Determine the [X, Y] coordinate at the center of the cell enclosing the given text.  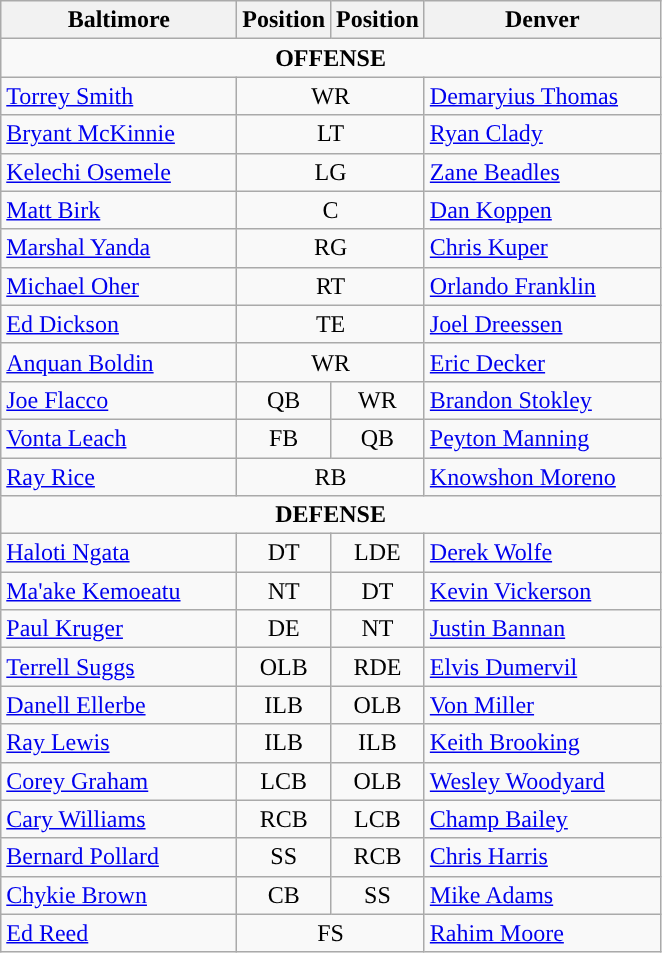
Mike Adams [542, 895]
LG [331, 172]
RT [331, 286]
Peyton Manning [542, 438]
Danell Ellerbe [119, 705]
Denver [542, 20]
Eric Decker [542, 362]
Rahim Moore [542, 933]
Corey Graham [119, 781]
C [331, 210]
Knowshon Moreno [542, 477]
Joel Dreessen [542, 324]
Ed Reed [119, 933]
Bryant McKinnie [119, 134]
Terrell Suggs [119, 667]
RB [331, 477]
Keith Brooking [542, 743]
Von Miller [542, 705]
Cary Williams [119, 819]
Baltimore [119, 20]
LDE [378, 553]
RG [331, 248]
Ray Rice [119, 477]
Derek Wolfe [542, 553]
TE [331, 324]
Wesley Woodyard [542, 781]
Torrey Smith [119, 96]
Joe Flacco [119, 400]
Brandon Stokley [542, 400]
Elvis Dumervil [542, 667]
Kelechi Osemele [119, 172]
Ma'ake Kemoeatu [119, 591]
Vonta Leach [119, 438]
Matt Birk [119, 210]
Bernard Pollard [119, 857]
Ed Dickson [119, 324]
Dan Koppen [542, 210]
Chris Harris [542, 857]
Anquan Boldin [119, 362]
RDE [378, 667]
Orlando Franklin [542, 286]
DE [284, 629]
Ryan Clady [542, 134]
FS [331, 933]
Justin Bannan [542, 629]
LT [331, 134]
Haloti Ngata [119, 553]
Zane Beadles [542, 172]
OFFENSE [331, 58]
Champ Bailey [542, 819]
Chris Kuper [542, 248]
Michael Oher [119, 286]
FB [284, 438]
Demaryius Thomas [542, 96]
Marshal Yanda [119, 248]
Chykie Brown [119, 895]
CB [284, 895]
Paul Kruger [119, 629]
Kevin Vickerson [542, 591]
Ray Lewis [119, 743]
DEFENSE [331, 515]
